Find where the given text appears and provide that cell's center as [X, Y] coordinate. 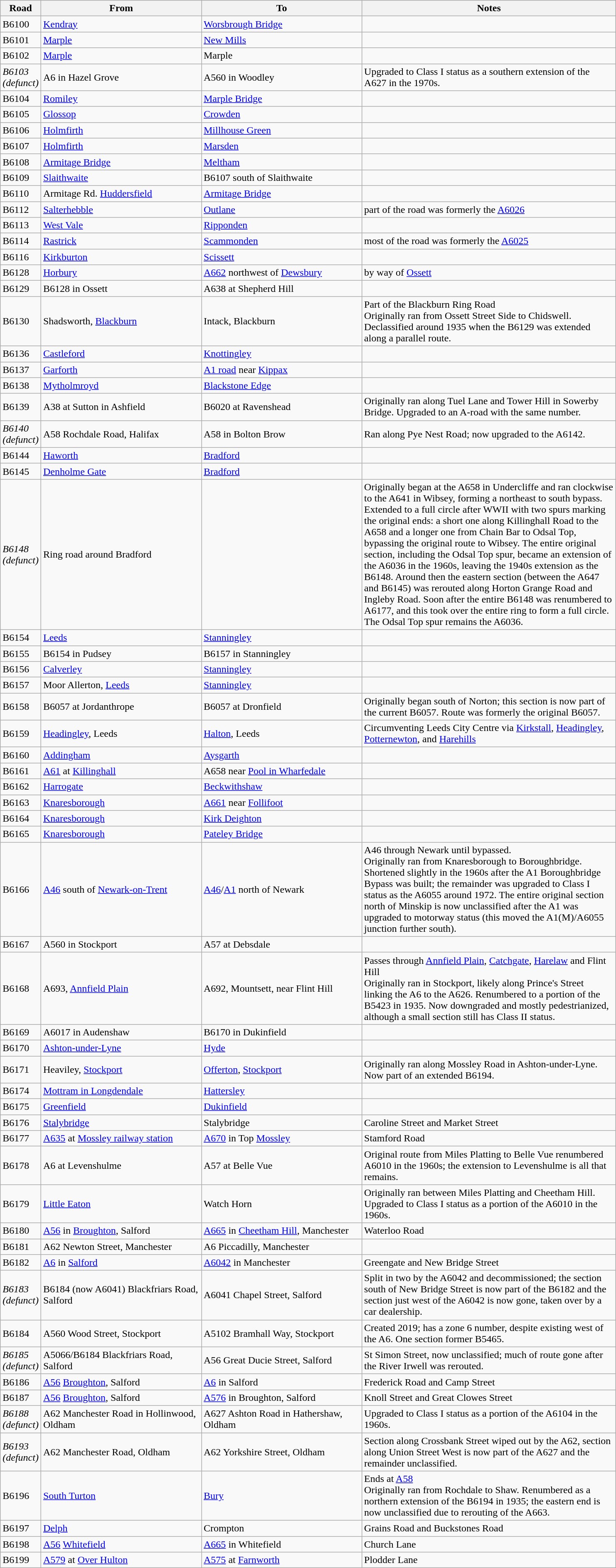
B6113 [21, 225]
Upgraded to Class I status as a portion of the A6104 in the 1960s. [489, 1419]
Circumventing Leeds City Centre via Kirkstall, Headingley, Potternewton, and Harehills [489, 733]
Caroline Street and Market Street [489, 1123]
Armitage Rd. Huddersfield [121, 193]
West Vale [121, 225]
A579 at Over Hulton [121, 1560]
B6170 [21, 1048]
B6137 [21, 370]
B6102 [21, 56]
Church Lane [489, 1544]
Moor Allerton, Leeds [121, 685]
B6156 [21, 669]
part of the road was formerly the A6026 [489, 209]
B6176 [21, 1123]
A670 in Top Mossley [281, 1138]
B6154 in Pudsey [121, 653]
B6178 [21, 1166]
Dukinfield [281, 1107]
B6112 [21, 209]
A57 at Debsdale [281, 944]
A57 at Belle Vue [281, 1166]
Millhouse Green [281, 130]
A665 in Whitefield [281, 1544]
B6139 [21, 407]
Upgraded to Class I status as a southern extension of the A627 in the 1970s. [489, 77]
B6157 in Stanningley [281, 653]
A576 in Broughton, Salford [281, 1398]
A560 in Stockport [121, 944]
B6114 [21, 241]
B6184 [21, 1333]
B6145 [21, 471]
Greengate and New Bridge Street [489, 1262]
B6108 [21, 162]
A46 south of Newark-on-Trent [121, 889]
B6181 [21, 1247]
Worsbrough Bridge [281, 24]
A6042 in Manchester [281, 1262]
A638 at Shepherd Hill [281, 289]
Road [21, 8]
Ran along Pye Nest Road; now upgraded to the A6142. [489, 434]
Scissett [281, 257]
A560 in Woodley [281, 77]
B6180 [21, 1231]
A575 at Farnworth [281, 1560]
Original route from Miles Platting to Belle Vue renumbered A6010 in the 1960s; the extension to Levenshulme is all that remains. [489, 1166]
B6161 [21, 771]
B6107 [21, 146]
Hattersley [281, 1091]
B6199 [21, 1560]
Section along Crossbank Street wiped out by the A62, section along Union Street West is now part of the A627 and the remainder unclassified. [489, 1452]
B6164 [21, 818]
Castleford [121, 354]
Romiley [121, 99]
Stamford Road [489, 1138]
B6128 in Ossett [121, 289]
B6158 [21, 707]
B6162 [21, 787]
B6182 [21, 1262]
A693, Annfield Plain [121, 988]
B6128 [21, 273]
B6186 [21, 1382]
Grains Road and Buckstones Road [489, 1528]
B6109 [21, 178]
A61 at Killinghall [121, 771]
B6136 [21, 354]
A62 Yorkshire Street, Oldham [281, 1452]
Heaviley, Stockport [121, 1069]
A1 road near Kippax [281, 370]
Plodder Lane [489, 1560]
Kirkburton [121, 257]
B6154 [21, 637]
B6170 in Dukinfield [281, 1032]
B6155 [21, 653]
A58 in Bolton Brow [281, 434]
B6100 [21, 24]
Ripponden [281, 225]
A5066/B6184 Blackfriars Road, Salford [121, 1361]
B6193 (defunct) [21, 1452]
Kirk Deighton [281, 818]
A46/A1 north of Newark [281, 889]
Notes [489, 8]
B6197 [21, 1528]
A692, Mountsett, near Flint Hill [281, 988]
B6160 [21, 755]
Shadsworth, Blackburn [121, 321]
Harrogate [121, 787]
Addingham [121, 755]
Horbury [121, 273]
A6041 Chapel Street, Salford [281, 1295]
Crowden [281, 114]
B6177 [21, 1138]
B6144 [21, 455]
Watch Horn [281, 1204]
B6110 [21, 193]
Salterhebble [121, 209]
A662 northwest of Dewsbury [281, 273]
B6159 [21, 733]
A6 Piccadilly, Manchester [281, 1247]
B6171 [21, 1069]
B6198 [21, 1544]
Knoll Street and Great Clowes Street [489, 1398]
Mytholmroyd [121, 385]
Blackstone Edge [281, 385]
Leeds [121, 637]
Little Eaton [121, 1204]
Glossop [121, 114]
Frederick Road and Camp Street [489, 1382]
B6166 [21, 889]
B6175 [21, 1107]
B6187 [21, 1398]
New Mills [281, 40]
B6057 at Dronfield [281, 707]
Slaithwaite [121, 178]
B6103 (defunct) [21, 77]
by way of Ossett [489, 273]
Ring road around Bradford [121, 554]
South Turton [121, 1496]
Kendray [121, 24]
A560 Wood Street, Stockport [121, 1333]
B6168 [21, 988]
B6169 [21, 1032]
Marsden [281, 146]
St Simon Street, now unclassified; much of route gone after the River Irwell was rerouted. [489, 1361]
Bury [281, 1496]
Aysgarth [281, 755]
B6129 [21, 289]
A6017 in Audenshaw [121, 1032]
A38 at Sutton in Ashfield [121, 407]
B6106 [21, 130]
Originally ran along Tuel Lane and Tower Hill in Sowerby Bridge. Upgraded to an A-road with the same number. [489, 407]
Halton, Leeds [281, 733]
Denholme Gate [121, 471]
Originally began south of Norton; this section is now part of the current B6057. Route was formerly the original B6057. [489, 707]
B6020 at Ravenshead [281, 407]
Scammonden [281, 241]
B6057 at Jordanthrope [121, 707]
B6163 [21, 803]
B6104 [21, 99]
B6196 [21, 1496]
Hyde [281, 1048]
B6107 south of Slaithwaite [281, 178]
A5102 Bramhall Way, Stockport [281, 1333]
Headingley, Leeds [121, 733]
A635 at Mossley railway station [121, 1138]
A62 Manchester Road in Hollinwood, Oldham [121, 1419]
Knottingley [281, 354]
Delph [121, 1528]
A6 at Levenshulme [121, 1166]
Ashton-under-Lyne [121, 1048]
A6 in Hazel Grove [121, 77]
Beckwithshaw [281, 787]
B6174 [21, 1091]
B6185 (defunct) [21, 1361]
Created 2019; has a zone 6 number, despite existing west of the A6. One section former B5465. [489, 1333]
B6148 (defunct) [21, 554]
B6167 [21, 944]
A58 Rochdale Road, Halifax [121, 434]
B6157 [21, 685]
Intack, Blackburn [281, 321]
A665 in Cheetham Hill, Manchester [281, 1231]
B6130 [21, 321]
B6165 [21, 834]
B6101 [21, 40]
B6105 [21, 114]
Pateley Bridge [281, 834]
B6179 [21, 1204]
A627 Ashton Road in Hathershaw, Oldham [281, 1419]
Calverley [121, 669]
A56 in Broughton, Salford [121, 1231]
most of the road was formerly the A6025 [489, 241]
Mottram in Longdendale [121, 1091]
From [121, 8]
Marple Bridge [281, 99]
Originally ran between Miles Platting and Cheetham Hill. Upgraded to Class I status as a portion of the A6010 in the 1960s. [489, 1204]
Meltham [281, 162]
B6188 (defunct) [21, 1419]
A661 near Follifoot [281, 803]
Originally ran along Mossley Road in Ashton-under-Lyne. Now part of an extended B6194. [489, 1069]
Greenfield [121, 1107]
A56 Great Ducie Street, Salford [281, 1361]
B6183 (defunct) [21, 1295]
B6184 (now A6041) Blackfriars Road, Salford [121, 1295]
B6140 (defunct) [21, 434]
A62 Newton Street, Manchester [121, 1247]
Crompton [281, 1528]
A62 Manchester Road, Oldham [121, 1452]
Waterloo Road [489, 1231]
A658 near Pool in Wharfedale [281, 771]
Outlane [281, 209]
B6116 [21, 257]
Haworth [121, 455]
To [281, 8]
Offerton, Stockport [281, 1069]
B6138 [21, 385]
Garforth [121, 370]
Rastrick [121, 241]
A56 Whitefield [121, 1544]
